Extract the [x, y] coordinate from the center of the cell holding the provided text.  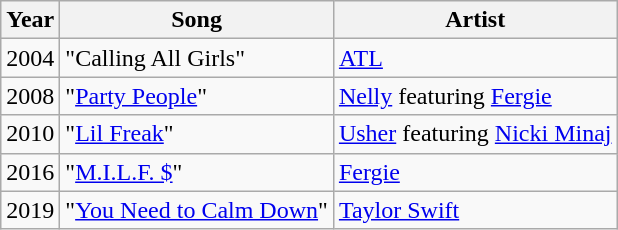
"Lil Freak" [197, 134]
Fergie [475, 172]
"You Need to Calm Down" [197, 210]
"M.I.L.F. $" [197, 172]
ATL [475, 58]
Taylor Swift [475, 210]
"Calling All Girls" [197, 58]
2008 [30, 96]
2010 [30, 134]
2019 [30, 210]
2004 [30, 58]
2016 [30, 172]
Artist [475, 20]
Song [197, 20]
"Party People" [197, 96]
Usher featuring Nicki Minaj [475, 134]
Nelly featuring Fergie [475, 96]
Year [30, 20]
